Pinpoint the cell where the given text exists, returning its (x, y) midpoint coordinate. 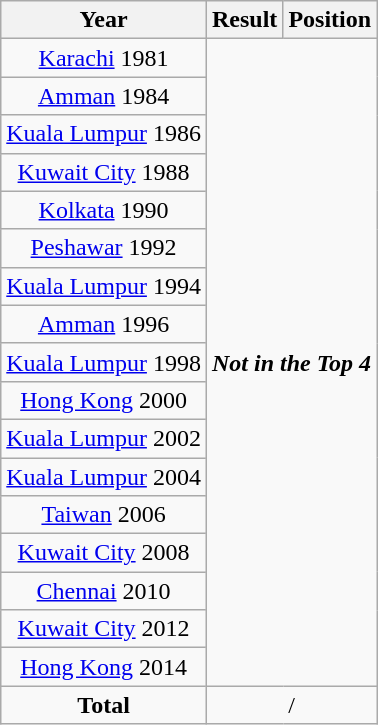
Total (104, 705)
Kuala Lumpur 1998 (104, 362)
Hong Kong 2000 (104, 400)
Kuwait City 2012 (104, 629)
Kuala Lumpur 1994 (104, 286)
Kuala Lumpur 2004 (104, 477)
Kuwait City 1988 (104, 172)
Chennai 2010 (104, 591)
Kuala Lumpur 1986 (104, 134)
Not in the Top 4 (291, 362)
Kuwait City 2008 (104, 553)
Amman 1996 (104, 324)
Year (104, 20)
Position (330, 20)
Hong Kong 2014 (104, 667)
Taiwan 2006 (104, 515)
Kuala Lumpur 2002 (104, 438)
/ (291, 705)
Kolkata 1990 (104, 210)
Peshawar 1992 (104, 248)
Result (244, 20)
Karachi 1981 (104, 58)
Amman 1984 (104, 96)
